Return [X, Y] of the center of cell containing provided text 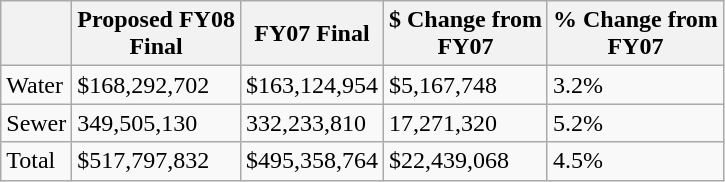
FY07 Final [312, 34]
349,505,130 [156, 123]
3.2% [635, 85]
Total [36, 161]
$495,358,764 [312, 161]
$5,167,748 [465, 85]
$22,439,068 [465, 161]
Water [36, 85]
$ Change fromFY07 [465, 34]
4.5% [635, 161]
5.2% [635, 123]
332,233,810 [312, 123]
$163,124,954 [312, 85]
% Change fromFY07 [635, 34]
Sewer [36, 123]
Proposed FY08Final [156, 34]
17,271,320 [465, 123]
$517,797,832 [156, 161]
$168,292,702 [156, 85]
